From the cell containing the given text, extract its center point as (x, y) coordinate. 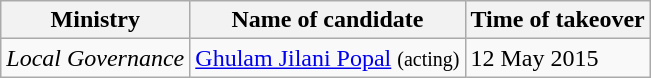
12 May 2015 (558, 58)
Ghulam Jilani Popal (acting) (328, 58)
Ministry (96, 20)
Name of candidate (328, 20)
Local Governance (96, 58)
Time of takeover (558, 20)
